Return the (X, Y) coordinate for the center point of the cell that contains the specified text.  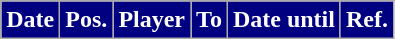
Pos. (86, 20)
Date (30, 20)
Ref. (366, 20)
Player (152, 20)
Date until (284, 20)
To (210, 20)
